Identify which cell holds the provided text, then report its (x, y) central coordinate. 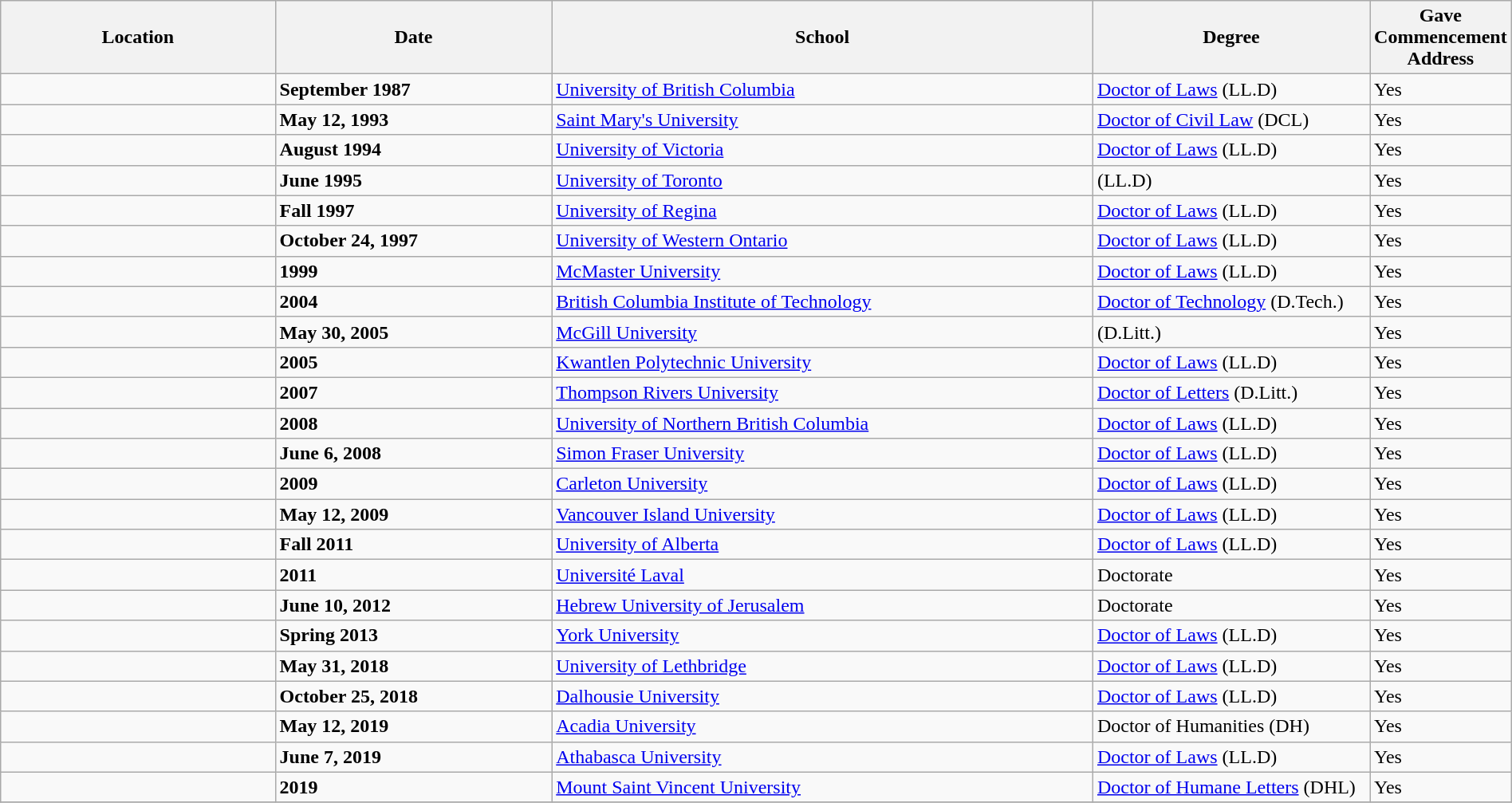
Carleton University (823, 484)
University of Northern British Columbia (823, 423)
Dalhousie University (823, 696)
Doctor of Civil Law (DCL) (1231, 120)
Degree (1231, 37)
University of Lethbridge (823, 666)
June 1995 (413, 180)
Acadia University (823, 726)
August 1994 (413, 150)
Doctor of Letters (D.Litt.) (1231, 392)
2009 (413, 484)
June 6, 2008 (413, 454)
University of Western Ontario (823, 241)
Université Laval (823, 575)
May 12, 2019 (413, 726)
Doctor of Humanities (DH) (1231, 726)
Thompson Rivers University (823, 392)
School (823, 37)
Simon Fraser University (823, 454)
Fall 1997 (413, 211)
York University (823, 636)
Doctor of Humane Letters (DHL) (1231, 787)
June 10, 2012 (413, 605)
Hebrew University of Jerusalem (823, 605)
2007 (413, 392)
Kwantlen Polytechnic University (823, 362)
Location (138, 37)
October 24, 1997 (413, 241)
(D.Litt.) (1231, 332)
Mount Saint Vincent University (823, 787)
University of Regina (823, 211)
Saint Mary's University (823, 120)
Gave Commencement Address (1441, 37)
Date (413, 37)
September 1987 (413, 89)
June 7, 2019 (413, 757)
1999 (413, 271)
(LL.D) (1231, 180)
May 12, 1993 (413, 120)
Fall 2011 (413, 545)
University of British Columbia (823, 89)
May 30, 2005 (413, 332)
May 31, 2018 (413, 666)
Doctor of Technology (D.Tech.) (1231, 301)
University of Alberta (823, 545)
2004 (413, 301)
University of Toronto (823, 180)
Spring 2013 (413, 636)
2008 (413, 423)
2005 (413, 362)
May 12, 2009 (413, 514)
Vancouver Island University (823, 514)
British Columbia Institute of Technology (823, 301)
2019 (413, 787)
Athabasca University (823, 757)
2011 (413, 575)
McMaster University (823, 271)
October 25, 2018 (413, 696)
University of Victoria (823, 150)
McGill University (823, 332)
